From the cell containing the given text, extract its center point as [x, y] coordinate. 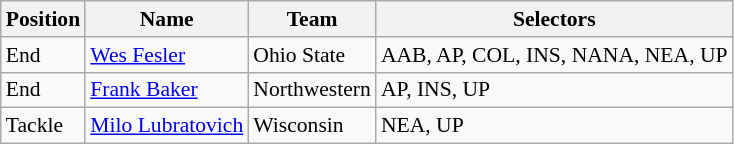
Name [166, 19]
NEA, UP [554, 126]
AAB, AP, COL, INS, NANA, NEA, UP [554, 55]
Tackle [43, 126]
Wes Fesler [166, 55]
Team [312, 19]
Wisconsin [312, 126]
Frank Baker [166, 90]
AP, INS, UP [554, 90]
Position [43, 19]
Ohio State [312, 55]
Milo Lubratovich [166, 126]
Northwestern [312, 90]
Selectors [554, 19]
